From the cell containing the given text, extract its center point as (x, y) coordinate. 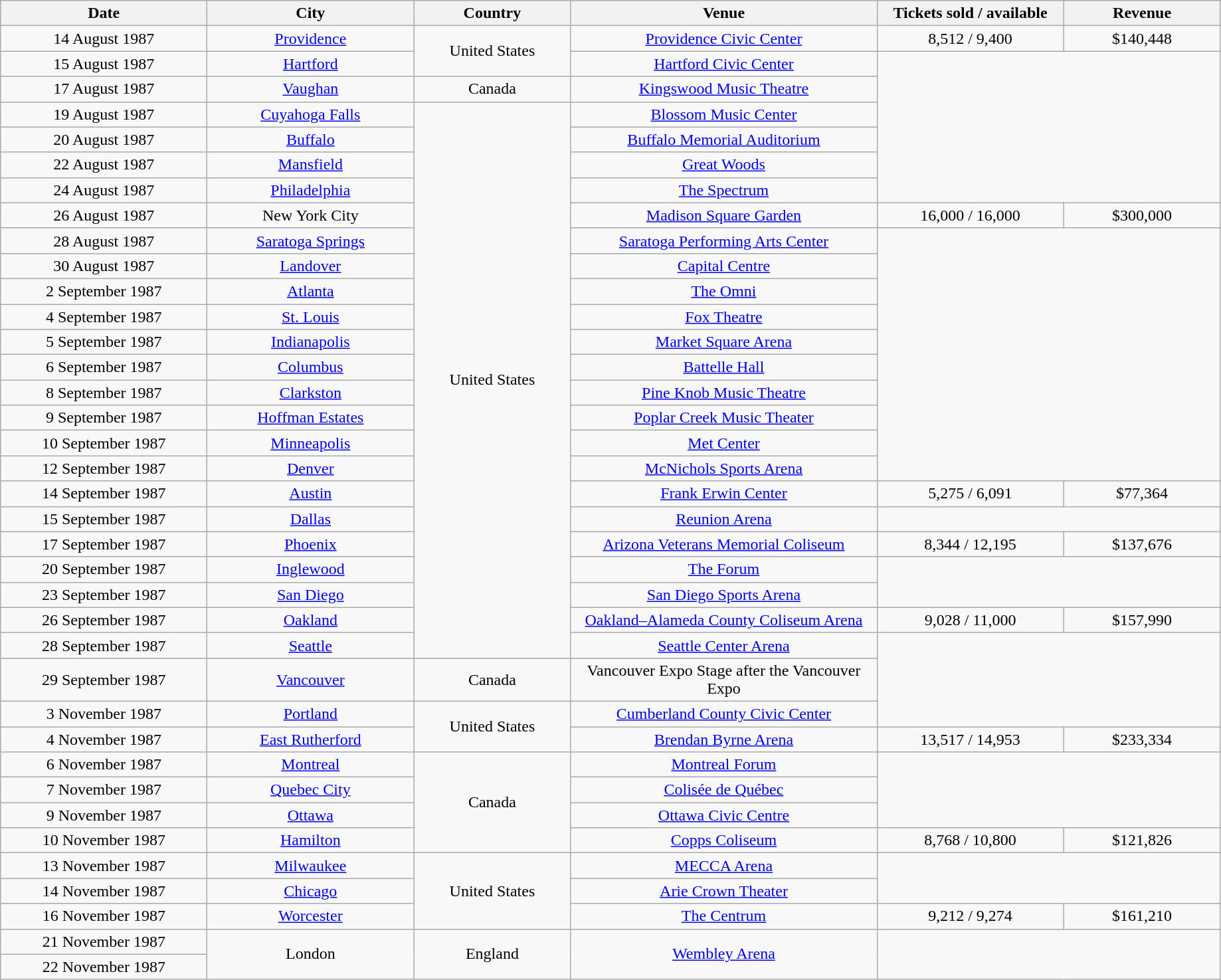
Vaughan (311, 89)
London (311, 954)
26 September 1987 (104, 620)
Venue (724, 13)
MECCA Arena (724, 866)
The Spectrum (724, 190)
Oakland (311, 620)
Phoenix (311, 544)
13 November 1987 (104, 866)
16 November 1987 (104, 916)
22 November 1987 (104, 967)
15 August 1987 (104, 64)
5,275 / 6,091 (970, 494)
Date (104, 13)
Colisée de Québec (724, 790)
St. Louis (311, 317)
Vancouver (311, 679)
3 November 1987 (104, 714)
12 September 1987 (104, 468)
Austin (311, 494)
$233,334 (1142, 739)
Arizona Veterans Memorial Coliseum (724, 544)
Met Center (724, 443)
9 November 1987 (104, 815)
The Omni (724, 291)
Buffalo Memorial Auditorium (724, 140)
28 September 1987 (104, 645)
Saratoga Springs (311, 241)
20 September 1987 (104, 569)
8 September 1987 (104, 393)
The Forum (724, 569)
Minneapolis (311, 443)
$161,210 (1142, 916)
Arie Crown Theater (724, 891)
13,517 / 14,953 (970, 739)
19 August 1987 (104, 114)
Reunion Arena (724, 519)
San Diego Sports Arena (724, 595)
Hartford Civic Center (724, 64)
Oakland–Alameda County Coliseum Arena (724, 620)
Fox Theatre (724, 317)
Madison Square Garden (724, 215)
Montreal Forum (724, 765)
Frank Erwin Center (724, 494)
Vancouver Expo Stage after the Vancouver Expo (724, 679)
17 September 1987 (104, 544)
Pine Knob Music Theatre (724, 393)
City (311, 13)
Worcester (311, 916)
2 September 1987 (104, 291)
22 August 1987 (104, 165)
5 September 1987 (104, 342)
San Diego (311, 595)
28 August 1987 (104, 241)
Dallas (311, 519)
9 September 1987 (104, 418)
Wembley Arena (724, 954)
30 August 1987 (104, 266)
Chicago (311, 891)
$157,990 (1142, 620)
Battelle Hall (724, 367)
6 September 1987 (104, 367)
$137,676 (1142, 544)
20 August 1987 (104, 140)
Seattle Center Arena (724, 645)
$121,826 (1142, 840)
Hartford (311, 64)
Columbus (311, 367)
9,028 / 11,000 (970, 620)
14 August 1987 (104, 39)
Philadelphia (311, 190)
Inglewood (311, 569)
Capital Centre (724, 266)
Tickets sold / available (970, 13)
Quebec City (311, 790)
Copps Coliseum (724, 840)
Hoffman Estates (311, 418)
6 November 1987 (104, 765)
10 November 1987 (104, 840)
16,000 / 16,000 (970, 215)
14 September 1987 (104, 494)
Denver (311, 468)
Market Square Arena (724, 342)
Ottawa (311, 815)
8,768 / 10,800 (970, 840)
7 November 1987 (104, 790)
Kingswood Music Theatre (724, 89)
Saratoga Performing Arts Center (724, 241)
9,212 / 9,274 (970, 916)
10 September 1987 (104, 443)
$300,000 (1142, 215)
McNichols Sports Arena (724, 468)
29 September 1987 (104, 679)
Poplar Creek Music Theater (724, 418)
4 September 1987 (104, 317)
17 August 1987 (104, 89)
Brendan Byrne Arena (724, 739)
26 August 1987 (104, 215)
Great Woods (724, 165)
Mansfield (311, 165)
Seattle (311, 645)
14 November 1987 (104, 891)
4 November 1987 (104, 739)
New York City (311, 215)
Portland (311, 714)
24 August 1987 (104, 190)
Revenue (1142, 13)
Buffalo (311, 140)
East Rutherford (311, 739)
Atlanta (311, 291)
Blossom Music Center (724, 114)
Milwaukee (311, 866)
Providence (311, 39)
Landover (311, 266)
Cumberland County Civic Center (724, 714)
Providence Civic Center (724, 39)
23 September 1987 (104, 595)
Montreal (311, 765)
15 September 1987 (104, 519)
8,344 / 12,195 (970, 544)
Cuyahoga Falls (311, 114)
Country (492, 13)
$140,448 (1142, 39)
Indianapolis (311, 342)
Hamilton (311, 840)
Ottawa Civic Centre (724, 815)
Clarkston (311, 393)
The Centrum (724, 916)
21 November 1987 (104, 941)
8,512 / 9,400 (970, 39)
England (492, 954)
$77,364 (1142, 494)
